Return the (X, Y) coordinate for the center point of the cell that contains the specified text.  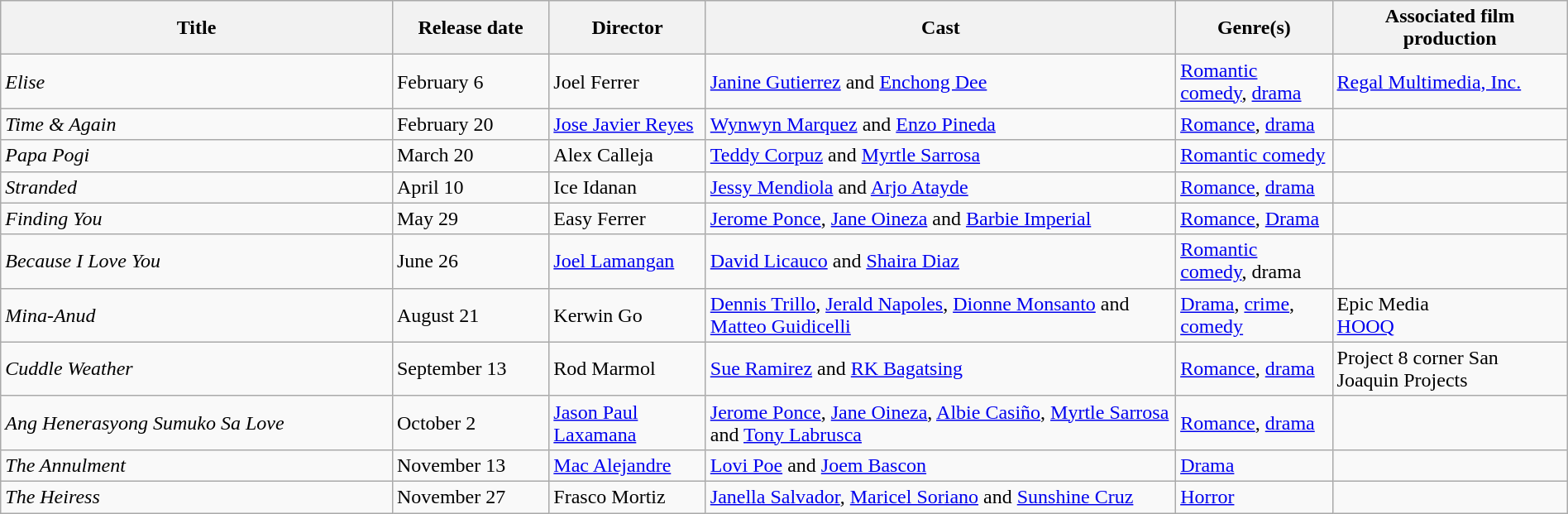
Title (197, 28)
Jerome Ponce, Jane Oineza, Albie Casiño, Myrtle Sarrosa and Tony Labrusca (940, 422)
The Heiress (197, 497)
Lovi Poe and Joem Bascon (940, 465)
Drama (1254, 465)
May 29 (470, 219)
Papa Pogi (197, 156)
August 21 (470, 315)
Romance, Drama (1254, 219)
Frasco Mortiz (627, 497)
March 20 (470, 156)
September 13 (470, 369)
Wynwyn Marquez and Enzo Pineda (940, 124)
Ang Henerasyong Sumuko Sa Love (197, 422)
Stranded (197, 187)
The Annulment (197, 465)
Finding You (197, 219)
Jason Paul Laxamana (627, 422)
November 27 (470, 497)
Teddy Corpuz and Myrtle Sarrosa (940, 156)
Cast (940, 28)
Associated film production (1450, 28)
Joel Lamangan (627, 262)
February 6 (470, 81)
June 26 (470, 262)
Alex Calleja (627, 156)
Elise (197, 81)
Release date (470, 28)
Project 8 corner San Joaquin Projects (1450, 369)
Mina-Anud (197, 315)
Jerome Ponce, Jane Oineza and Barbie Imperial (940, 219)
Horror (1254, 497)
Dennis Trillo, Jerald Napoles, Dionne Monsanto and Matteo Guidicelli (940, 315)
Drama, crime, comedy (1254, 315)
Joel Ferrer (627, 81)
Jose Javier Reyes (627, 124)
Time & Again (197, 124)
October 2 (470, 422)
Rod Marmol (627, 369)
Mac Alejandre (627, 465)
Janine Gutierrez and Enchong Dee (940, 81)
November 13 (470, 465)
Director (627, 28)
Kerwin Go (627, 315)
Because I Love You (197, 262)
Sue Ramirez and RK Bagatsing (940, 369)
Epic MediaHOOQ (1450, 315)
Janella Salvador, Maricel Soriano and Sunshine Cruz (940, 497)
April 10 (470, 187)
Ice Idanan (627, 187)
Regal Multimedia, Inc. (1450, 81)
Easy Ferrer (627, 219)
Cuddle Weather (197, 369)
Jessy Mendiola and Arjo Atayde (940, 187)
February 20 (470, 124)
Genre(s) (1254, 28)
David Licauco and Shaira Diaz (940, 262)
Romantic comedy (1254, 156)
